Scan for the cell matching the given text and deliver its (X, Y) coordinate at center. 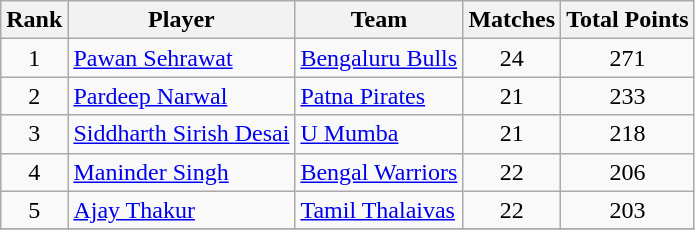
Pawan Sehrawat (182, 58)
Ajay Thakur (182, 210)
Total Points (628, 20)
Bengal Warriors (379, 172)
5 (34, 210)
Tamil Thalaivas (379, 210)
Rank (34, 20)
24 (512, 58)
Team (379, 20)
Siddharth Sirish Desai (182, 134)
2 (34, 96)
Player (182, 20)
Matches (512, 20)
3 (34, 134)
233 (628, 96)
U Mumba (379, 134)
4 (34, 172)
Maninder Singh (182, 172)
Patna Pirates (379, 96)
206 (628, 172)
203 (628, 210)
Pardeep Narwal (182, 96)
Bengaluru Bulls (379, 58)
218 (628, 134)
1 (34, 58)
271 (628, 58)
